From the cell containing the given text, extract its center point as [X, Y] coordinate. 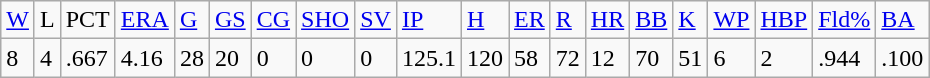
4.16 [144, 58]
ER [530, 20]
K [690, 20]
.100 [902, 58]
8 [18, 58]
125.1 [428, 58]
HBP [784, 20]
PCT [88, 20]
58 [530, 58]
120 [484, 58]
70 [652, 58]
6 [732, 58]
SV [376, 20]
IP [428, 20]
.667 [88, 58]
HR [607, 20]
51 [690, 58]
72 [568, 58]
W [18, 20]
H [484, 20]
GS [230, 20]
Fld% [844, 20]
L [47, 20]
R [568, 20]
20 [230, 58]
12 [607, 58]
ERA [144, 20]
2 [784, 58]
WP [732, 20]
SHO [326, 20]
4 [47, 58]
CG [273, 20]
BB [652, 20]
BA [902, 20]
.944 [844, 58]
28 [192, 58]
G [192, 20]
